Detect which cell encompasses the target text, then output its [x, y] center coordinate. 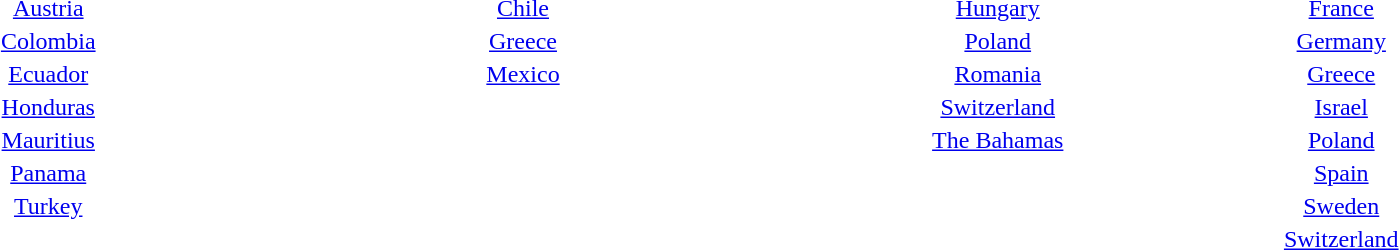
Romania [998, 75]
Greece [523, 41]
The Bahamas [998, 141]
Mexico [523, 75]
Switzerland [998, 107]
Poland [998, 41]
